Return [x, y] of the center of cell containing provided text 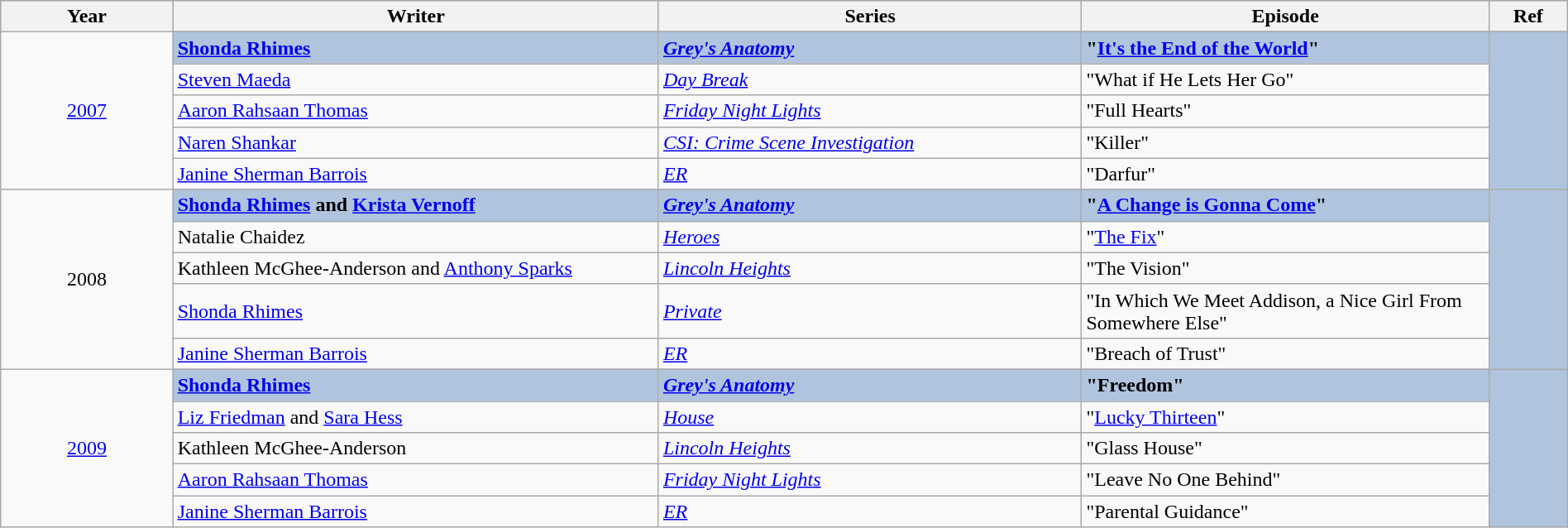
Naren Shankar [415, 142]
Shonda Rhimes and Krista Vernoff [415, 205]
"Breach of Trust" [1285, 353]
"Parental Guidance" [1285, 511]
CSI: Crime Scene Investigation [870, 142]
Kathleen McGhee-Anderson and Anthony Sparks [415, 268]
2009 [87, 448]
"Glass House" [1285, 449]
Year [87, 17]
"The Vision" [1285, 268]
"A Change is Gonna Come" [1285, 205]
"Leave No One Behind" [1285, 480]
"Darfur" [1285, 174]
Natalie Chaidez [415, 237]
Episode [1285, 17]
Heroes [870, 237]
Liz Friedman and Sara Hess [415, 416]
"In Which We Meet Addison, a Nice Girl From Somewhere Else" [1285, 311]
"It's the End of the World" [1285, 48]
Series [870, 17]
Steven Maeda [415, 79]
"Lucky Thirteen" [1285, 416]
House [870, 416]
"Killer" [1285, 142]
Private [870, 311]
2007 [87, 111]
"The Fix" [1285, 237]
2008 [87, 280]
Ref [1528, 17]
"Full Hearts" [1285, 111]
Writer [415, 17]
"Freedom" [1285, 385]
"What if He Lets Her Go" [1285, 79]
Kathleen McGhee-Anderson [415, 449]
Day Break [870, 79]
